Determine the (x, y) coordinate at the center of the cell enclosing the given text.  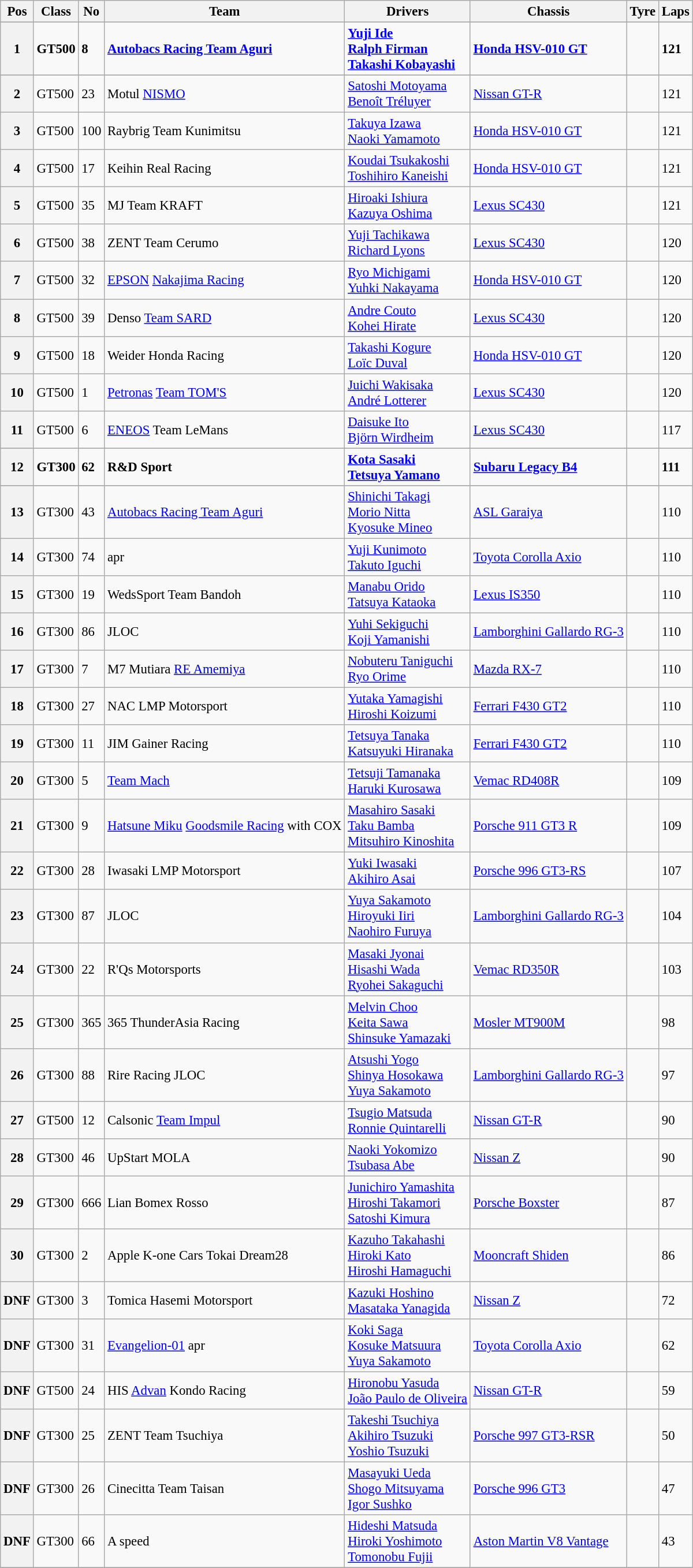
Keihin Real Racing (225, 169)
365 ThunderAsia Racing (225, 1022)
ASL Garaiya (549, 512)
Melvin Choo Keita Sawa Shinsuke Yamazaki (408, 1022)
Yuhi Sekiguchi Koji Yamanishi (408, 632)
Porsche 997 GT3-RSR (549, 1436)
Hideshi Matsuda Hiroki Yoshimoto Tomonobu Fujii (408, 1541)
EPSON Nakajima Racing (225, 281)
104 (676, 917)
46 (91, 1157)
16 (17, 632)
Satoshi Motoyama Benoît Tréluyer (408, 94)
Tetsuya Tanaka Katsuyuki Hiranaka (408, 744)
Kazuho Takahashi Hiroki Kato Hiroshi Hamaguchi (408, 1256)
Porsche Boxster (549, 1202)
21 (17, 826)
97 (676, 1075)
NAC LMP Motorsport (225, 707)
Ryo Michigami Yuhki Nakayama (408, 281)
Tsugio Matsuda Ronnie Quintarelli (408, 1120)
Junichiro Yamashita Hiroshi Takamori Satoshi Kimura (408, 1202)
30 (17, 1256)
Weider Honda Racing (225, 355)
Masayuki Ueda Shogo Mitsuyama Igor Sushko (408, 1489)
Yutaka Yamagishi Hiroshi Koizumi (408, 707)
31 (91, 1346)
Aston Martin V8 Vantage (549, 1541)
Porsche 911 GT3 R (549, 826)
Team (225, 12)
Koki Saga Kosuke Matsuura Yuya Sakamoto (408, 1346)
HIS Advan Kondo Racing (225, 1391)
103 (676, 969)
WedsSport Team Bandoh (225, 595)
Hironobu Yasuda João Paulo de Oliveira (408, 1391)
Subaru Legacy B4 (549, 467)
Mazda RX-7 (549, 669)
666 (91, 1202)
Nobuteru Taniguchi Ryo Orime (408, 669)
Rire Racing JLOC (225, 1075)
Calsonic Team Impul (225, 1120)
14 (17, 557)
Juichi Wakisaka André Lotterer (408, 393)
Manabu Orido Tatsuya Kataoka (408, 595)
13 (17, 512)
Evangelion-01 apr (225, 1346)
Raybrig Team Kunimitsu (225, 132)
Andre Couto Kohei Hirate (408, 318)
20 (17, 781)
Hiroaki Ishiura Kazuya Oshima (408, 206)
Vemac RD350R (549, 969)
Kazuki Hoshino Masataka Yanagida (408, 1301)
117 (676, 430)
A speed (225, 1541)
Yuya Sakamoto Hiroyuki Iiri Naohiro Furuya (408, 917)
Lian Bomex Rosso (225, 1202)
Yuki Iwasaki Akihiro Asai (408, 871)
35 (91, 206)
Denso Team SARD (225, 318)
Daisuke Ito Björn Wirdheim (408, 430)
Takuya Izawa Naoki Yamamoto (408, 132)
Lexus IS350 (549, 595)
Naoki Yokomizo Tsubasa Abe (408, 1157)
JIM Gainer Racing (225, 744)
Tyre (642, 12)
Atsushi Yogo Shinya Hosokawa Yuya Sakamoto (408, 1075)
Vemac RD408R (549, 781)
47 (676, 1489)
Yuji Ide Ralph Firman Takashi Kobayashi (408, 49)
29 (17, 1202)
59 (676, 1391)
39 (91, 318)
Takeshi Tsuchiya Akihiro Tsuzuki Yoshio Tsuzuki (408, 1436)
Class (56, 12)
88 (91, 1075)
Yuji Tachikawa Richard Lyons (408, 243)
100 (91, 132)
Chassis (549, 12)
Motul NISMO (225, 94)
Takashi Kogure Loïc Duval (408, 355)
ZENT Team Tsuchiya (225, 1436)
66 (91, 1541)
365 (91, 1022)
R&D Sport (225, 467)
107 (676, 871)
Shinichi Takagi Morio Nitta Kyosuke Mineo (408, 512)
Yuji Kunimoto Takuto Iguchi (408, 557)
Porsche 996 GT3 (549, 1489)
Drivers (408, 12)
Masahiro Sasaki Taku Bamba Mitsuhiro Kinoshita (408, 826)
ENEOS Team LeMans (225, 430)
No (91, 12)
98 (676, 1022)
Team Mach (225, 781)
74 (91, 557)
UpStart MOLA (225, 1157)
Mooncraft Shiden (549, 1256)
Mosler MT900M (549, 1022)
111 (676, 467)
Iwasaki LMP Motorsport (225, 871)
Porsche 996 GT3-RS (549, 871)
Tetsuji Tamanaka Haruki Kurosawa (408, 781)
M7 Mutiara RE Amemiya (225, 669)
50 (676, 1436)
Laps (676, 12)
4 (17, 169)
32 (91, 281)
Apple K-one Cars Tokai Dream28 (225, 1256)
15 (17, 595)
Hatsune Miku Goodsmile Racing with COX (225, 826)
Masaki Jyonai Hisashi Wada Ryohei Sakaguchi (408, 969)
Petronas Team TOM'S (225, 393)
Cinecitta Team Taisan (225, 1489)
apr (225, 557)
Tomica Hasemi Motorsport (225, 1301)
Koudai Tsukakoshi Toshihiro Kaneishi (408, 169)
MJ Team KRAFT (225, 206)
R'Qs Motorsports (225, 969)
ZENT Team Cerumo (225, 243)
Kota Sasaki Tetsuya Yamano (408, 467)
10 (17, 393)
72 (676, 1301)
38 (91, 243)
Pos (17, 12)
